Extract the [x, y] coordinate from the center of the cell holding the provided text.  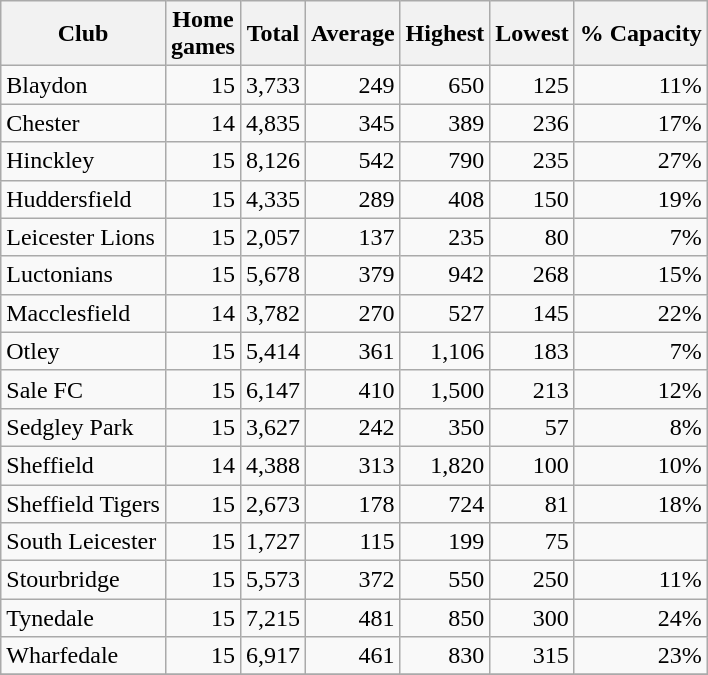
4,835 [272, 123]
5,573 [272, 580]
24% [640, 618]
724 [445, 503]
3,782 [272, 313]
Chester [84, 123]
% Capacity [640, 34]
315 [532, 656]
270 [354, 313]
1,820 [445, 465]
1,500 [445, 389]
Luctonians [84, 275]
408 [445, 199]
18% [640, 503]
Blaydon [84, 85]
249 [354, 85]
Sedgley Park [84, 427]
410 [354, 389]
289 [354, 199]
Homegames [202, 34]
7,215 [272, 618]
Average [354, 34]
15% [640, 275]
6,917 [272, 656]
2,057 [272, 237]
100 [532, 465]
350 [445, 427]
372 [354, 580]
361 [354, 351]
8,126 [272, 161]
Leicester Lions [84, 237]
Sheffield Tigers [84, 503]
5,414 [272, 351]
242 [354, 427]
1,106 [445, 351]
145 [532, 313]
379 [354, 275]
10% [640, 465]
115 [354, 542]
6,147 [272, 389]
75 [532, 542]
Sale FC [84, 389]
250 [532, 580]
Otley [84, 351]
Total [272, 34]
17% [640, 123]
19% [640, 199]
527 [445, 313]
125 [532, 85]
23% [640, 656]
Macclesfield [84, 313]
Wharfedale [84, 656]
5,678 [272, 275]
Highest [445, 34]
830 [445, 656]
3,733 [272, 85]
150 [532, 199]
Sheffield [84, 465]
790 [445, 161]
Lowest [532, 34]
2,673 [272, 503]
481 [354, 618]
Huddersfield [84, 199]
345 [354, 123]
650 [445, 85]
942 [445, 275]
389 [445, 123]
313 [354, 465]
Stourbridge [84, 580]
183 [532, 351]
81 [532, 503]
3,627 [272, 427]
Club [84, 34]
199 [445, 542]
4,335 [272, 199]
South Leicester [84, 542]
268 [532, 275]
178 [354, 503]
22% [640, 313]
300 [532, 618]
236 [532, 123]
137 [354, 237]
850 [445, 618]
27% [640, 161]
57 [532, 427]
8% [640, 427]
1,727 [272, 542]
213 [532, 389]
4,388 [272, 465]
12% [640, 389]
Tynedale [84, 618]
550 [445, 580]
80 [532, 237]
542 [354, 161]
Hinckley [84, 161]
461 [354, 656]
